Scan for the cell matching the given text and deliver its (X, Y) coordinate at center. 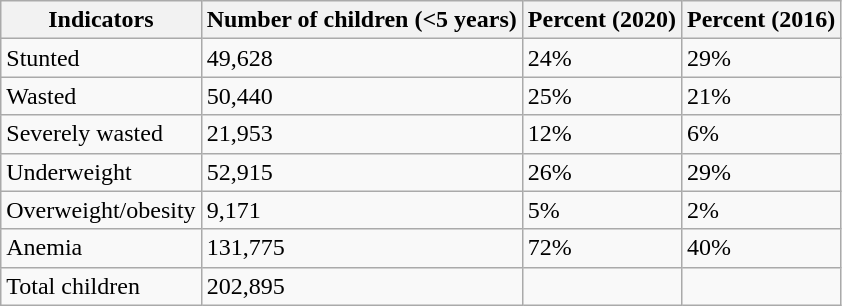
49,628 (362, 58)
Percent (2020) (602, 20)
Number of children (<5 years) (362, 20)
24% (602, 58)
Percent (2016) (762, 20)
2% (762, 210)
40% (762, 248)
52,915 (362, 172)
21% (762, 96)
72% (602, 248)
Total children (101, 286)
Wasted (101, 96)
6% (762, 134)
25% (602, 96)
Indicators (101, 20)
Anemia (101, 248)
50,440 (362, 96)
26% (602, 172)
Severely wasted (101, 134)
131,775 (362, 248)
9,171 (362, 210)
Stunted (101, 58)
Underweight (101, 172)
5% (602, 210)
Overweight/obesity (101, 210)
21,953 (362, 134)
202,895 (362, 286)
12% (602, 134)
